Locate the cell with the specified text and output its [x, y] center coordinate. 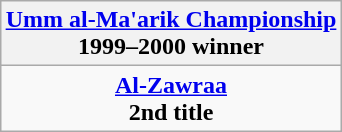
Al-Zawraa2nd title [171, 98]
Umm al-Ma'arik Championship1999–2000 winner [171, 34]
